Return (x, y) of the center of cell containing provided text 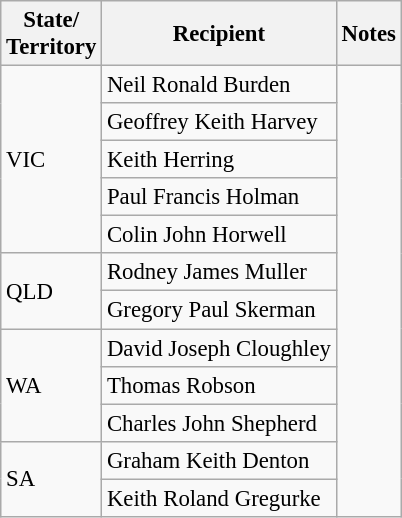
Neil Ronald Burden (220, 85)
Keith Herring (220, 160)
David Joseph Cloughley (220, 348)
WA (52, 386)
Notes (368, 34)
Thomas Robson (220, 385)
Rodney James Muller (220, 273)
VIC (52, 160)
Graham Keith Denton (220, 460)
SA (52, 478)
Charles John Shepherd (220, 423)
Colin John Horwell (220, 235)
Geoffrey Keith Harvey (220, 122)
Gregory Paul Skerman (220, 310)
Paul Francis Holman (220, 197)
Recipient (220, 34)
QLD (52, 292)
Keith Roland Gregurke (220, 498)
State/Territory (52, 34)
